Extract the [X, Y] coordinate from the center of the cell holding the provided text.  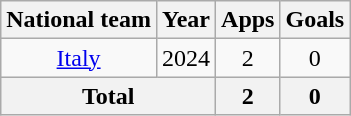
Total [108, 96]
Apps [248, 20]
Italy [79, 58]
National team [79, 20]
Year [186, 20]
2024 [186, 58]
Goals [315, 20]
